Extract the [x, y] coordinate from the center of the cell holding the provided text.  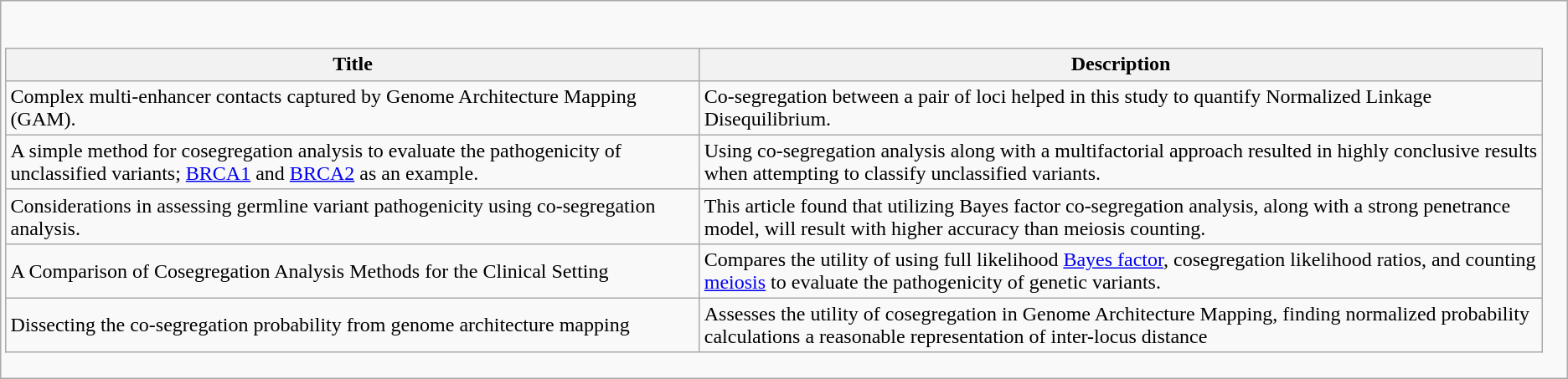
Complex multi-enhancer contacts captured by Genome Architecture Mapping (GAM). [353, 107]
Dissecting the co-segregation probability from genome architecture mapping [353, 325]
Considerations in assessing germline variant pathogenicity using co-segregation analysis. [353, 216]
Title [353, 64]
Description [1121, 64]
Co-segregation between a pair of loci helped in this study to quantify Normalized Linkage Disequilibrium. [1121, 107]
A Comparison of Cosegregation Analysis Methods for the Clinical Setting [353, 271]
A simple method for cosegregation analysis to evaluate the pathogenicity of unclassified variants; BRCA1 and BRCA2 as an example. [353, 162]
